Detect which cell encompasses the target text, then output its [X, Y] center coordinate. 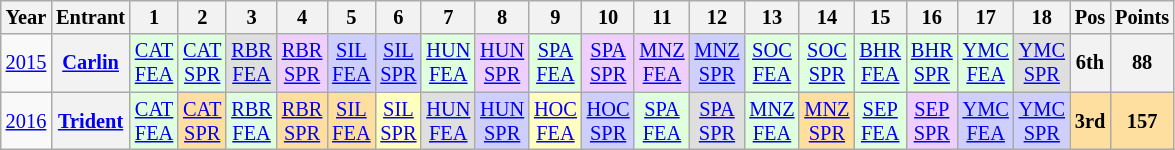
9 [556, 17]
Trident [90, 121]
3rd [1090, 121]
15 [880, 17]
BHRSPR [932, 63]
SEPSPR [932, 121]
8 [502, 17]
10 [608, 17]
SEPFEA [880, 121]
12 [716, 17]
2016 [26, 121]
2 [202, 17]
HOCSPR [608, 121]
3 [251, 17]
13 [772, 17]
4 [302, 17]
Carlin [90, 63]
Pos [1090, 17]
Points [1142, 17]
157 [1142, 121]
SOCSPR [826, 63]
BHRFEA [880, 63]
HOCFEA [556, 121]
7 [448, 17]
1 [154, 17]
5 [351, 17]
16 [932, 17]
Entrant [90, 17]
2015 [26, 63]
6 [398, 17]
88 [1142, 63]
SOCFEA [772, 63]
18 [1042, 17]
11 [662, 17]
17 [986, 17]
Year [26, 17]
6th [1090, 63]
14 [826, 17]
